For the text-containing cell, return its midpoint in (x, y) coordinate format. 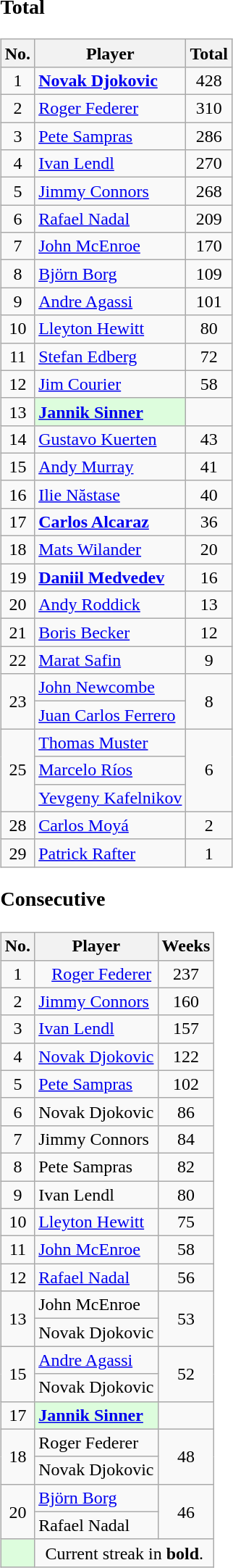
Jim Courier (110, 384)
Andy Roddick (110, 605)
Ilie Năstase (110, 494)
Carlos Alcaraz (110, 522)
Marat Safin (110, 660)
Total (209, 53)
21 (17, 633)
109 (209, 274)
Marcelo Ríos (110, 770)
Thomas Muster (110, 743)
23 (17, 701)
40 (209, 494)
Weeks (186, 946)
28 (17, 825)
75 (186, 1222)
29 (17, 853)
Current streak in bold. (124, 1553)
Patrick Rafter (110, 853)
270 (209, 164)
43 (209, 439)
48 (186, 1456)
52 (186, 1374)
209 (209, 219)
John Newcombe (110, 688)
157 (186, 1029)
72 (209, 356)
Andy Murray (110, 467)
170 (209, 246)
102 (186, 1084)
82 (186, 1167)
160 (186, 1001)
14 (17, 439)
53 (186, 1319)
41 (209, 467)
Juan Carlos Ferrero (110, 715)
Boris Becker (110, 633)
Gustavo Kuerten (110, 439)
101 (209, 301)
122 (186, 1056)
286 (209, 136)
237 (186, 974)
Yevgeny Kafelnikov (110, 798)
86 (186, 1112)
22 (17, 660)
46 (186, 1511)
19 (17, 577)
25 (17, 770)
Daniil Medvedev (110, 577)
310 (209, 109)
Carlos Moyá (110, 825)
56 (186, 1277)
428 (209, 80)
Mats Wilander (110, 550)
84 (186, 1139)
Stefan Edberg (110, 356)
36 (209, 522)
268 (209, 191)
